For the text-containing cell, return its midpoint in [X, Y] coordinate format. 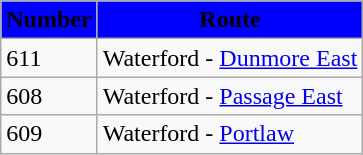
609 [49, 134]
Number [49, 20]
Waterford - Passage East [230, 96]
608 [49, 96]
Waterford - Dunmore East [230, 58]
Waterford - Portlaw [230, 134]
611 [49, 58]
Route [230, 20]
